Output the [X, Y] coordinate of the center of the cell containing the given text.  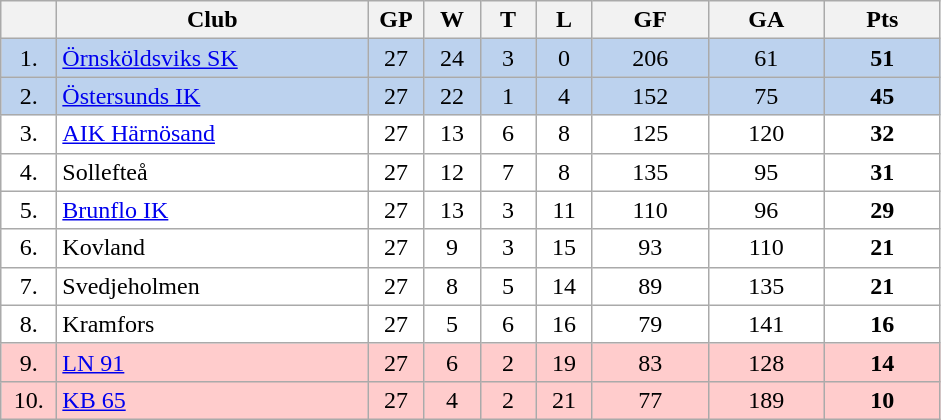
45 [882, 96]
7 [508, 172]
120 [766, 134]
L [564, 20]
11 [564, 210]
Örnsköldsviks SK [212, 58]
GA [766, 20]
9. [29, 362]
6. [29, 248]
19 [564, 362]
AIK Härnösand [212, 134]
LN 91 [212, 362]
Östersunds IK [212, 96]
32 [882, 134]
Kovland [212, 248]
9 [452, 248]
31 [882, 172]
Brunflo IK [212, 210]
89 [650, 286]
125 [650, 134]
189 [766, 400]
1 [508, 96]
3. [29, 134]
75 [766, 96]
29 [882, 210]
95 [766, 172]
152 [650, 96]
22 [452, 96]
141 [766, 324]
61 [766, 58]
10. [29, 400]
GP [396, 20]
96 [766, 210]
77 [650, 400]
206 [650, 58]
KB 65 [212, 400]
Pts [882, 20]
GF [650, 20]
Svedjeholmen [212, 286]
7. [29, 286]
51 [882, 58]
15 [564, 248]
Kramfors [212, 324]
24 [452, 58]
79 [650, 324]
10 [882, 400]
12 [452, 172]
0 [564, 58]
4. [29, 172]
Club [212, 20]
2. [29, 96]
1. [29, 58]
Sollefteå [212, 172]
5. [29, 210]
W [452, 20]
93 [650, 248]
T [508, 20]
128 [766, 362]
83 [650, 362]
8. [29, 324]
